Pinpoint the cell where the given text exists, returning its [x, y] midpoint coordinate. 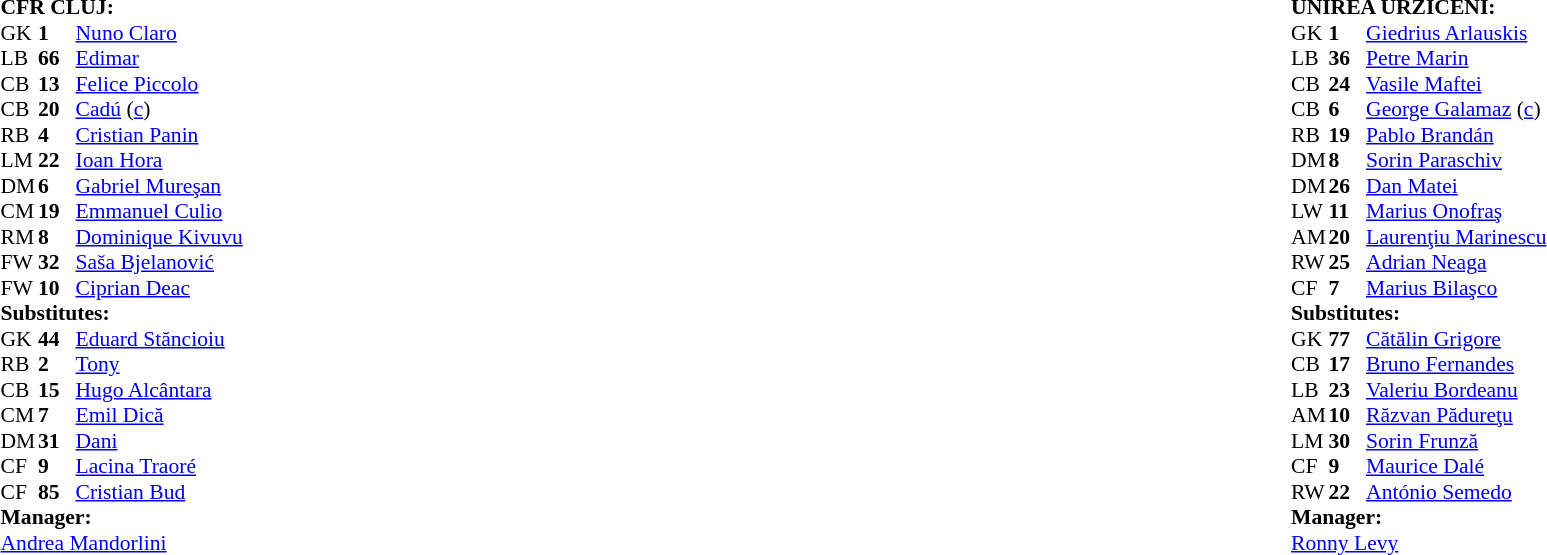
Cătălin Grigore [1456, 339]
Sorin Frunză [1456, 441]
Dominique Kivuvu [160, 237]
Marius Onofraş [1456, 211]
Emil Dică [160, 415]
Răzvan Pădureţu [1456, 415]
Laurenţiu Marinescu [1456, 237]
Saša Bjelanović [160, 263]
Giedrius Arlauskis [1456, 33]
23 [1348, 390]
Dani [160, 441]
RM [19, 237]
Dan Matei [1456, 186]
Edimar [160, 59]
Marius Bilaşco [1456, 288]
LW [1310, 211]
Cadú (c) [160, 109]
Valeriu Bordeanu [1456, 390]
Adrian Neaga [1456, 263]
Bruno Fernandes [1456, 365]
85 [57, 492]
Cristian Panin [160, 135]
Vasile Maftei [1456, 84]
Emmanuel Culio [160, 211]
Ciprian Deac [160, 288]
11 [1348, 211]
Gabriel Mureşan [160, 186]
Felice Piccolo [160, 84]
António Semedo [1456, 492]
17 [1348, 365]
26 [1348, 186]
44 [57, 339]
Maurice Dalé [1456, 467]
Cristian Bud [160, 492]
30 [1348, 441]
Lacina Traoré [160, 467]
31 [57, 441]
32 [57, 263]
25 [1348, 263]
36 [1348, 59]
George Galamaz (c) [1456, 109]
Hugo Alcântara [160, 390]
Pablo Brandán [1456, 135]
77 [1348, 339]
Sorin Paraschiv [1456, 161]
Petre Marin [1456, 59]
24 [1348, 84]
2 [57, 365]
66 [57, 59]
Nuno Claro [160, 33]
15 [57, 390]
Eduard Stăncioiu [160, 339]
4 [57, 135]
Tony [160, 365]
13 [57, 84]
Ioan Hora [160, 161]
